Pinpoint the cell where the given text exists, returning its (x, y) midpoint coordinate. 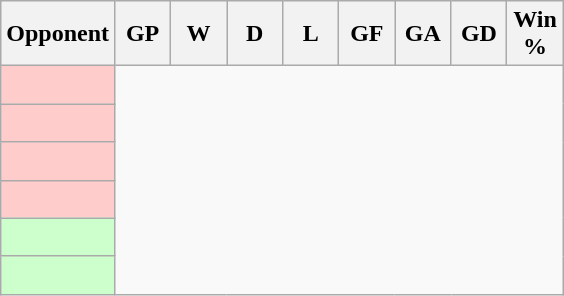
L (311, 34)
D (255, 34)
Win % (535, 34)
W (199, 34)
GF (367, 34)
Opponent (58, 34)
GP (143, 34)
GD (479, 34)
GA (423, 34)
